Detect which cell encompasses the target text, then output its (X, Y) center coordinate. 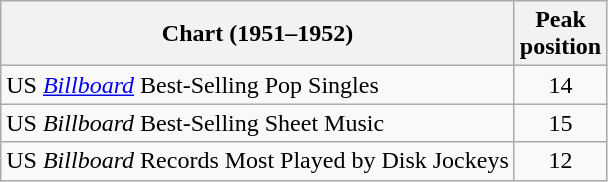
US Billboard Best-Selling Pop Singles (258, 85)
US Billboard Best-Selling Sheet Music (258, 123)
15 (560, 123)
Peakposition (560, 34)
US Billboard Records Most Played by Disk Jockeys (258, 161)
Chart (1951–1952) (258, 34)
12 (560, 161)
14 (560, 85)
